Identify which cell holds the provided text, then report its (x, y) central coordinate. 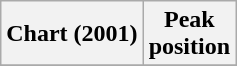
Chart (2001) (72, 34)
Peakposition (189, 34)
